Return the [x, y] coordinate for the center point of the cell that contains the specified text.  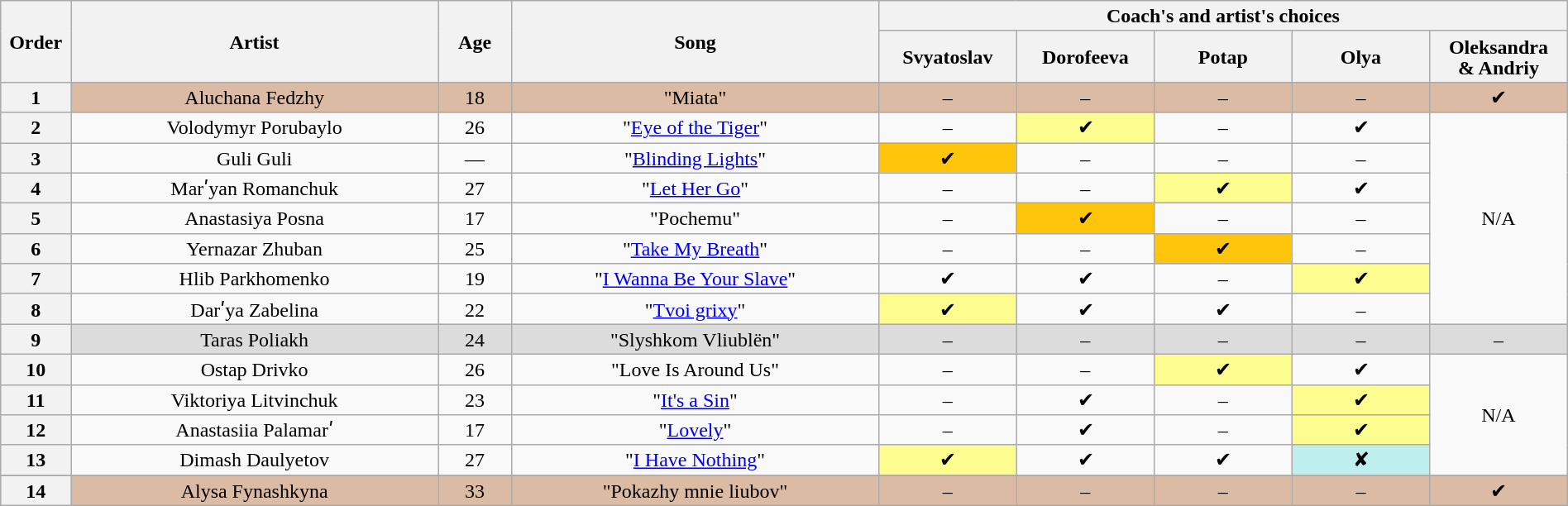
Anastasiia Palamarʹ [255, 430]
"Blinding Lights" [695, 157]
Age [475, 41]
9 [36, 339]
Volodymyr Porubaylo [255, 127]
"Pokazhy mnie liubov" [695, 491]
Taras Poliakh [255, 339]
Potap [1224, 56]
"Let Her Go" [695, 189]
10 [36, 369]
"Slyshkom Vliublёn" [695, 339]
Yernazar Zhuban [255, 248]
"Lovely" [695, 430]
Svyatoslav [948, 56]
4 [36, 189]
"Take My Breath" [695, 248]
Aluchana Fedzhy [255, 98]
✘ [1361, 460]
Artist [255, 41]
Order [36, 41]
2 [36, 127]
Alysa Fynashkyna [255, 491]
23 [475, 400]
13 [36, 460]
— [475, 157]
Anastasiya Posna [255, 218]
24 [475, 339]
Ostap Drivko [255, 369]
Guli Guli [255, 157]
"I Wanna Be Your Slave" [695, 279]
Song [695, 41]
"Love Is Around Us" [695, 369]
14 [36, 491]
"Pochemu" [695, 218]
Olya [1361, 56]
12 [36, 430]
Viktoriya Litvinchuk [255, 400]
18 [475, 98]
"Tvoi grixy" [695, 309]
33 [475, 491]
19 [475, 279]
7 [36, 279]
6 [36, 248]
Hlib Parkhomenko [255, 279]
Marʹyan Romanchuk [255, 189]
22 [475, 309]
Oleksandra& Andriy [1499, 56]
"I Have Nothing" [695, 460]
5 [36, 218]
Darʹya Zabelina [255, 309]
"It's a Sin" [695, 400]
"Miata" [695, 98]
Dimash Daulyetov [255, 460]
Dorofeeva [1085, 56]
8 [36, 309]
11 [36, 400]
"Eye of the Tiger" [695, 127]
3 [36, 157]
1 [36, 98]
Coach's and artist's choices [1224, 17]
25 [475, 248]
